Identify which cell holds the provided text, then report its [x, y] central coordinate. 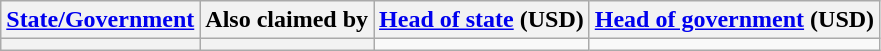
Head of state (USD) [482, 20]
Head of government (USD) [734, 20]
Also claimed by [287, 20]
State/Government [100, 20]
